Extract the (x, y) coordinate from the center of the cell holding the provided text.  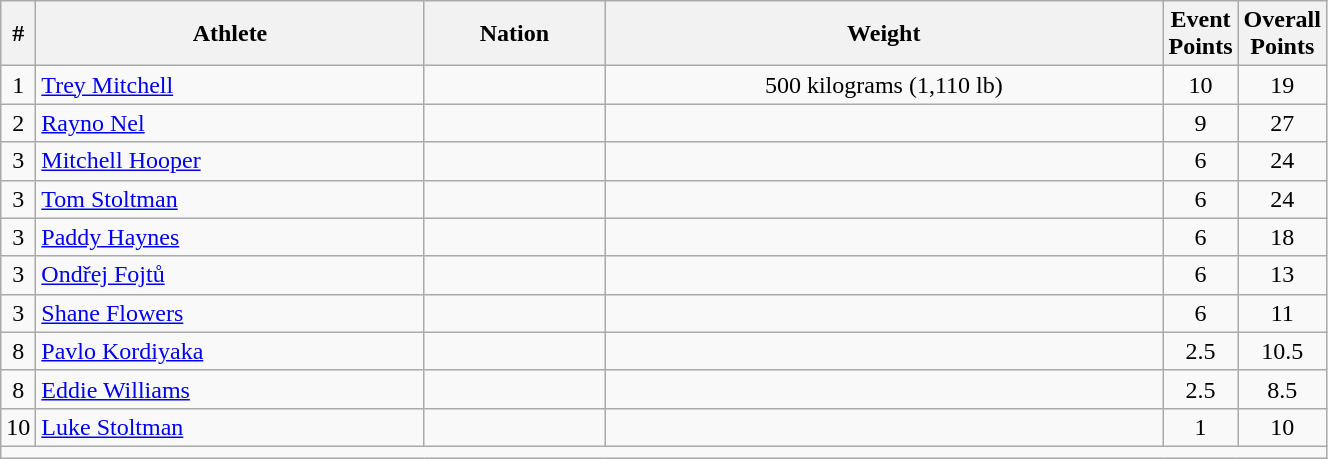
Overall Points (1282, 34)
Tom Stoltman (230, 199)
Rayno Nel (230, 123)
9 (1200, 123)
27 (1282, 123)
Athlete (230, 34)
Eddie Williams (230, 389)
Ondřej Fojtů (230, 275)
19 (1282, 85)
Paddy Haynes (230, 237)
10.5 (1282, 351)
13 (1282, 275)
Weight (884, 34)
11 (1282, 313)
Nation (514, 34)
500 kilograms (1,110 lb) (884, 85)
2 (18, 123)
Luke Stoltman (230, 427)
Shane Flowers (230, 313)
# (18, 34)
Pavlo Kordiyaka (230, 351)
Trey Mitchell (230, 85)
18 (1282, 237)
8.5 (1282, 389)
Mitchell Hooper (230, 161)
Event Points (1200, 34)
